Locate the cell with the specified text and output its (x, y) center coordinate. 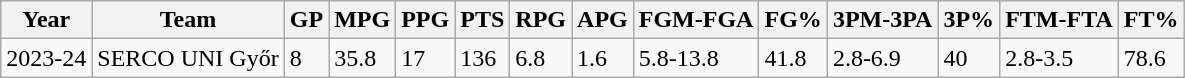
5.8-13.8 (696, 58)
3PM-3PA (882, 20)
PTS (482, 20)
APG (603, 20)
3P% (969, 20)
Team (188, 20)
136 (482, 58)
RPG (541, 20)
8 (306, 58)
MPG (362, 20)
FGM-FGA (696, 20)
GP (306, 20)
FT% (1151, 20)
40 (969, 58)
78.6 (1151, 58)
PPG (426, 20)
2.8-3.5 (1060, 58)
17 (426, 58)
1.6 (603, 58)
2.8-6.9 (882, 58)
2023-24 (46, 58)
FG% (793, 20)
41.8 (793, 58)
6.8 (541, 58)
FTM-FTA (1060, 20)
35.8 (362, 58)
Year (46, 20)
SERCO UNI Győr (188, 58)
